Pinpoint the cell where the given text exists, returning its (X, Y) midpoint coordinate. 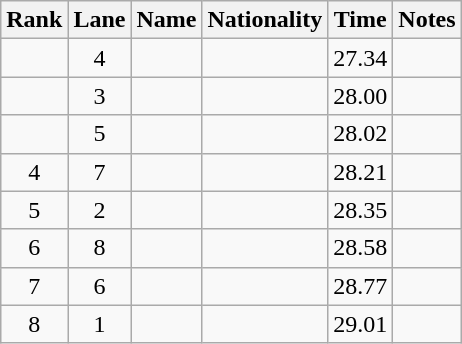
Nationality (265, 20)
27.34 (360, 58)
Notes (427, 20)
3 (100, 96)
28.35 (360, 210)
29.01 (360, 324)
1 (100, 324)
28.58 (360, 248)
Rank (34, 20)
28.02 (360, 134)
Name (166, 20)
Lane (100, 20)
28.00 (360, 96)
28.21 (360, 172)
Time (360, 20)
2 (100, 210)
28.77 (360, 286)
